Capture the cell that displays the provided text and extract its (X, Y) central coordinate. 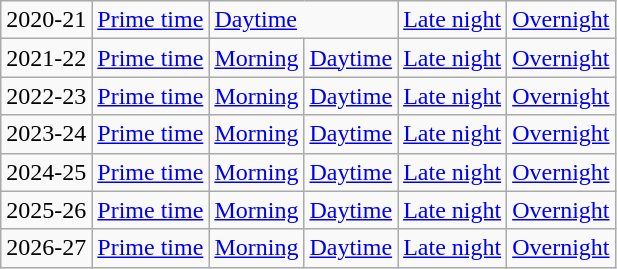
2023-24 (46, 134)
2021-22 (46, 58)
2020-21 (46, 20)
2025-26 (46, 210)
2024-25 (46, 172)
2022-23 (46, 96)
2026-27 (46, 248)
